Locate the cell with the specified text and output its (X, Y) center coordinate. 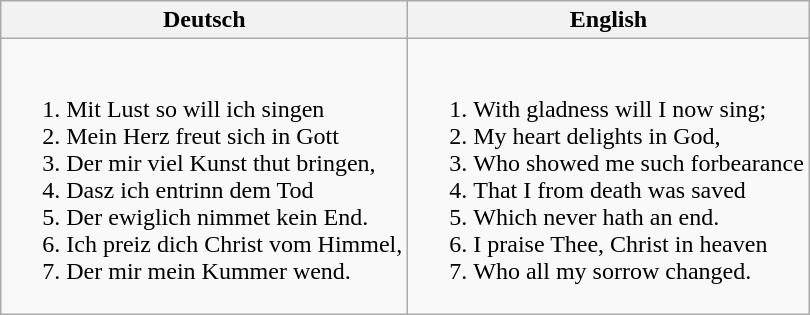
English (609, 20)
Deutsch (204, 20)
